Output the (x, y) coordinate of the center of the cell containing the given text.  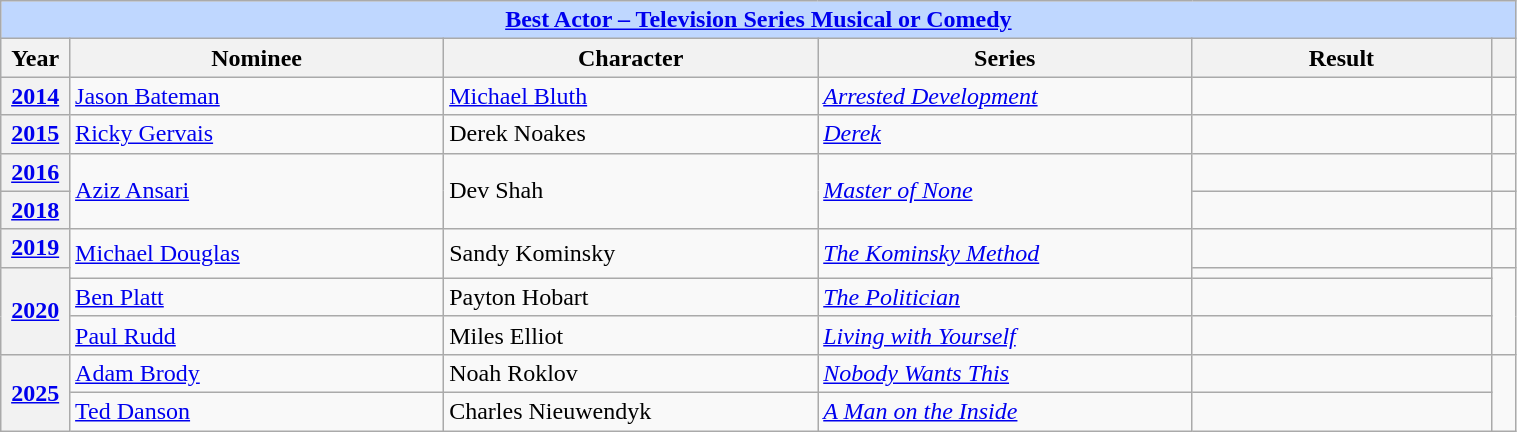
2025 (36, 392)
Character (631, 58)
2019 (36, 248)
Sandy Kominsky (631, 254)
Payton Hobart (631, 297)
Dev Shah (631, 191)
Derek (1005, 134)
Series (1005, 58)
Master of None (1005, 191)
Nobody Wants This (1005, 373)
Nominee (257, 58)
Year (36, 58)
Ted Danson (257, 411)
The Kominsky Method (1005, 254)
Best Actor – Television Series Musical or Comedy (758, 20)
2014 (36, 96)
2015 (36, 134)
Miles Elliot (631, 335)
Result (1342, 58)
The Politician (1005, 297)
2020 (36, 310)
A Man on the Inside (1005, 411)
2016 (36, 172)
Derek Noakes (631, 134)
Aziz Ansari (257, 191)
Charles Nieuwendyk (631, 411)
Arrested Development (1005, 96)
2018 (36, 210)
Paul Rudd (257, 335)
Michael Bluth (631, 96)
Noah Roklov (631, 373)
Ben Platt (257, 297)
Jason Bateman (257, 96)
Ricky Gervais (257, 134)
Michael Douglas (257, 254)
Living with Yourself (1005, 335)
Adam Brody (257, 373)
